Output the [x, y] coordinate of the center of the cell containing the given text.  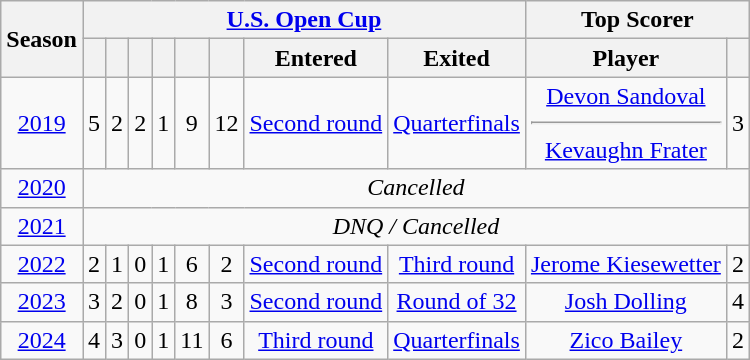
Season [42, 39]
Cancelled [416, 188]
Top Scorer [637, 20]
Exited [457, 58]
8 [192, 302]
2019 [42, 123]
Player [626, 58]
DNQ / Cancelled [416, 226]
Devon Sandoval Kevaughn Frater [626, 123]
2024 [42, 340]
U.S. Open Cup [304, 20]
Zico Bailey [626, 340]
2021 [42, 226]
Jerome Kiesewetter [626, 264]
11 [192, 340]
2023 [42, 302]
Entered [316, 58]
2020 [42, 188]
9 [192, 123]
5 [94, 123]
Josh Dolling [626, 302]
Round of 32 [457, 302]
2022 [42, 264]
12 [226, 123]
